Search for the cell housing the specified text and yield its (x, y) center coordinate. 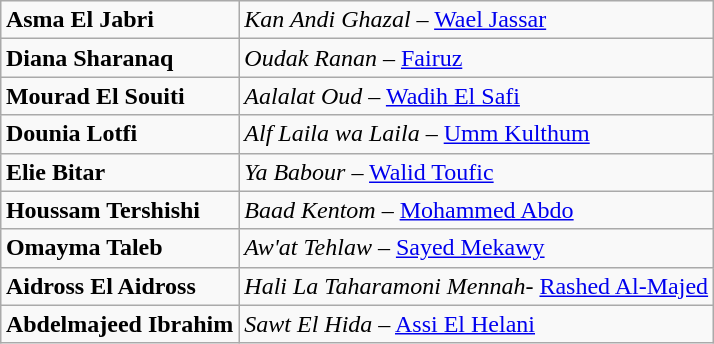
Diana Sharanaq (119, 58)
Aalalat Oud – Wadih El Safi (476, 96)
Mourad El Souiti (119, 96)
Dounia Lotfi (119, 134)
Alf Laila wa Laila – Umm Kulthum (476, 134)
Ya Babour – Walid Toufic (476, 172)
Kan Andi Ghazal – Wael Jassar (476, 20)
Aidross El Aidross (119, 286)
Abdelmajeed Ibrahim (119, 324)
Elie Bitar (119, 172)
Houssam Tershishi (119, 210)
Asma El Jabri (119, 20)
Aw'at Tehlaw – Sayed Mekawy (476, 248)
Omayma Taleb (119, 248)
Baad Kentom – Mohammed Abdo (476, 210)
Oudak Ranan – Fairuz (476, 58)
Hali La Taharamoni Mennah- Rashed Al-Majed (476, 286)
Sawt El Hida – Assi El Helani (476, 324)
